Determine the [X, Y] coordinate at the center of the cell enclosing the given text.  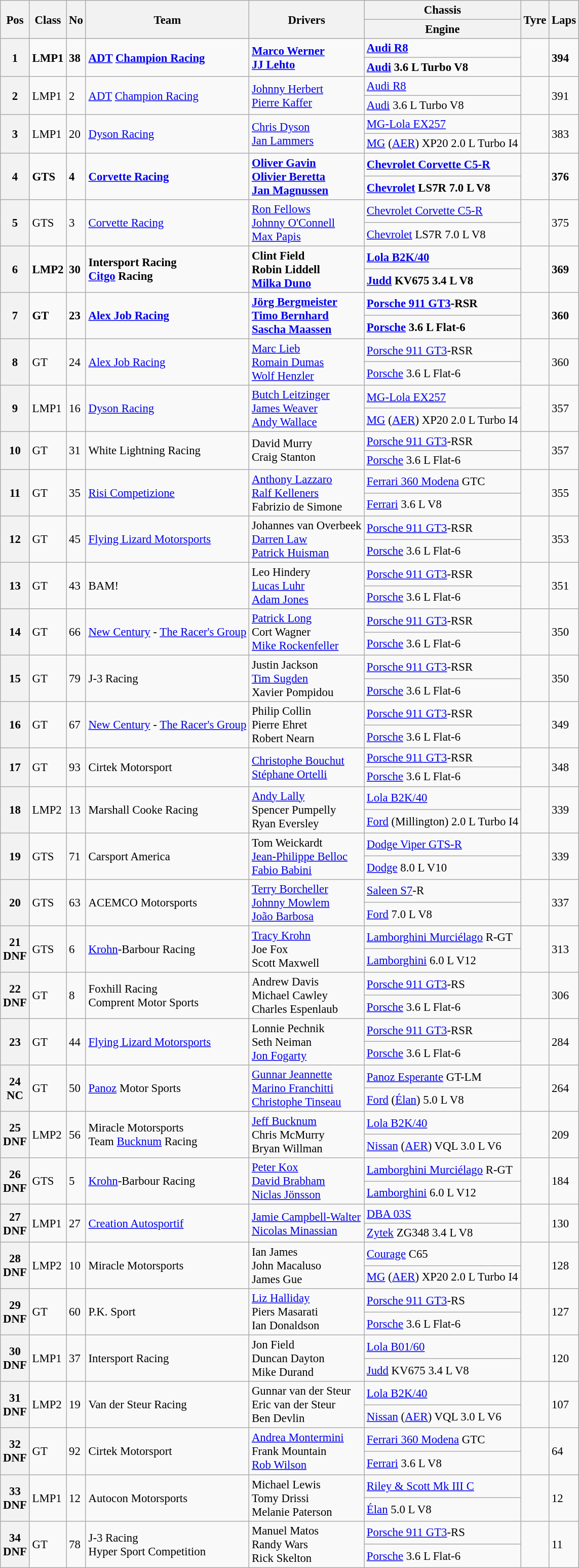
Gunnar van der Steur Eric van der Steur Ben Devlin [307, 1405]
Leo Hindery Lucas Luhr Adam Jones [307, 586]
127 [564, 1312]
27 [76, 1224]
Class [48, 19]
184 [564, 1181]
Gunnar Jeannette Marino Franchitti Christophe Tinseau [307, 1088]
Zytek ZG348 3.4 L V8 [443, 1233]
P.K. Sport [167, 1312]
Laps [564, 19]
Anthony Lazzaro Ralf Kelleners Fabrizio de Simone [307, 493]
Pos [15, 19]
Johannes van Overbeek Darren Law Patrick Huisman [307, 539]
Chassis [443, 10]
J-3 Racing [167, 679]
71 [76, 856]
Élan 5.0 L V8 [443, 1509]
349 [564, 725]
353 [564, 539]
Andy Lally Spencer Pumpelly Ryan Eversley [307, 810]
Lonnie Pechnik Seth Neiman Jon Fogarty [307, 1042]
Patrick Long Cort Wagner Mike Rockenfeller [307, 632]
Jörg Bergmeister Timo Bernhard Sascha Maassen [307, 315]
348 [564, 768]
Creation Autosportif [167, 1224]
Ford (Millington) 2.0 L Turbo I4 [443, 821]
Engine [443, 29]
128 [564, 1266]
Peter Kox David Brabham Niclas Jönsson [307, 1181]
383 [564, 134]
27DNF [15, 1224]
56 [76, 1135]
Jon Field Duncan Dayton Mike Durand [307, 1359]
Manuel Matos Randy Wars Rick Skelton [307, 1544]
78 [76, 1544]
284 [564, 1042]
Ron Fellows Johnny O'Connell Max Papis [307, 223]
Christophe Bouchut Stéphane Ortelli [307, 768]
67 [76, 725]
35 [76, 493]
391 [564, 95]
Risi Competizione [167, 493]
306 [564, 996]
264 [564, 1088]
Miracle Motorsports [167, 1266]
37 [76, 1359]
18 [15, 810]
Intersport Racing Citgo Racing [167, 269]
J-3 Racing Hyper Sport Competition [167, 1544]
32DNF [15, 1451]
31 [76, 450]
Miracle Motorsports Team Bucknum Racing [167, 1135]
31DNF [15, 1405]
Intersport Racing [167, 1359]
337 [564, 902]
Andrea Montermini Frank Mountain Rob Wilson [307, 1451]
Tracy Krohn Joe Fox Scott Maxwell [307, 949]
David Murry Craig Stanton [307, 450]
Liz Halliday Piers Masarati Ian Donaldson [307, 1312]
Justin Jackson Tim Sugden Xavier Pompidou [307, 679]
Autocon Motorsports [167, 1498]
Team [167, 19]
Oliver Gavin Olivier Beretta Jan Magnussen [307, 176]
Tyre [535, 19]
Ford 7.0 L V8 [443, 914]
26DNF [15, 1181]
375 [564, 223]
Lola B01/60 [443, 1347]
Foxhill Racing Comprent Motor Sports [167, 996]
107 [564, 1405]
9 [15, 409]
Riley & Scott Mk III C [443, 1486]
60 [76, 1312]
92 [76, 1451]
Carsport America [167, 856]
Saleen S7-R [443, 891]
394 [564, 58]
DBA 03S [443, 1214]
7 [15, 315]
Courage C65 [443, 1254]
Michael Lewis Tomy Drissi Melanie Paterson [307, 1498]
Tom Weickardt Jean-Philippe Belloc Fabio Babini [307, 856]
64 [564, 1451]
25DNF [15, 1135]
30 [76, 269]
29DNF [15, 1312]
Van der Steur Racing [167, 1405]
Butch Leitzinger James Weaver Andy Wallace [307, 409]
ACEMCO Motorsports [167, 902]
Terry Borcheller Johnny Mowlem João Barbosa [307, 902]
Dodge 8.0 L V10 [443, 868]
21DNF [15, 949]
34DNF [15, 1544]
376 [564, 176]
50 [76, 1088]
1 [15, 58]
White Lightning Racing [167, 450]
24NC [15, 1088]
Panoz Motor Sports [167, 1088]
Ford (Élan) 5.0 L V8 [443, 1100]
Chris Dyson Jan Lammers [307, 134]
No [76, 19]
369 [564, 269]
313 [564, 949]
14 [15, 632]
15 [15, 679]
30DNF [15, 1359]
93 [76, 768]
351 [564, 586]
79 [76, 679]
44 [76, 1042]
Jeff Bucknum Chris McMurry Bryan Willman [307, 1135]
63 [76, 902]
Panoz Esperante GT-LM [443, 1077]
66 [76, 632]
Marshall Cooke Racing [167, 810]
38 [76, 58]
33DNF [15, 1498]
Marc Lieb Romain Dumas Wolf Henzler [307, 362]
17 [15, 768]
130 [564, 1224]
209 [564, 1135]
Dodge Viper GTS-R [443, 845]
22DNF [15, 996]
Jamie Campbell-Walter Nicolas Minassian [307, 1224]
28DNF [15, 1266]
Clint Field Robin Liddell Milka Duno [307, 269]
355 [564, 493]
Marco Werner JJ Lehto [307, 58]
Andrew Davis Michael Cawley Charles Espenlaub [307, 996]
120 [564, 1359]
45 [76, 539]
BAM! [167, 586]
Ian James John Macaluso James Gue [307, 1266]
Philip Collin Pierre Ehret Robert Nearn [307, 725]
43 [76, 586]
24 [76, 362]
Johnny Herbert Pierre Kaffer [307, 95]
Drivers [307, 19]
